Capture the cell that displays the provided text and extract its [X, Y] central coordinate. 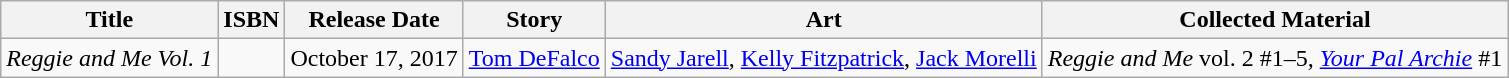
Title [110, 20]
October 17, 2017 [374, 58]
Sandy Jarell, Kelly Fitzpatrick, Jack Morelli [824, 58]
Tom DeFalco [534, 58]
Reggie and Me Vol. 1 [110, 58]
ISBN [252, 20]
Reggie and Me vol. 2 #1–5, Your Pal Archie #1 [1274, 58]
Art [824, 20]
Collected Material [1274, 20]
Story [534, 20]
Release Date [374, 20]
